Pinpoint the cell where the given text exists, returning its [x, y] midpoint coordinate. 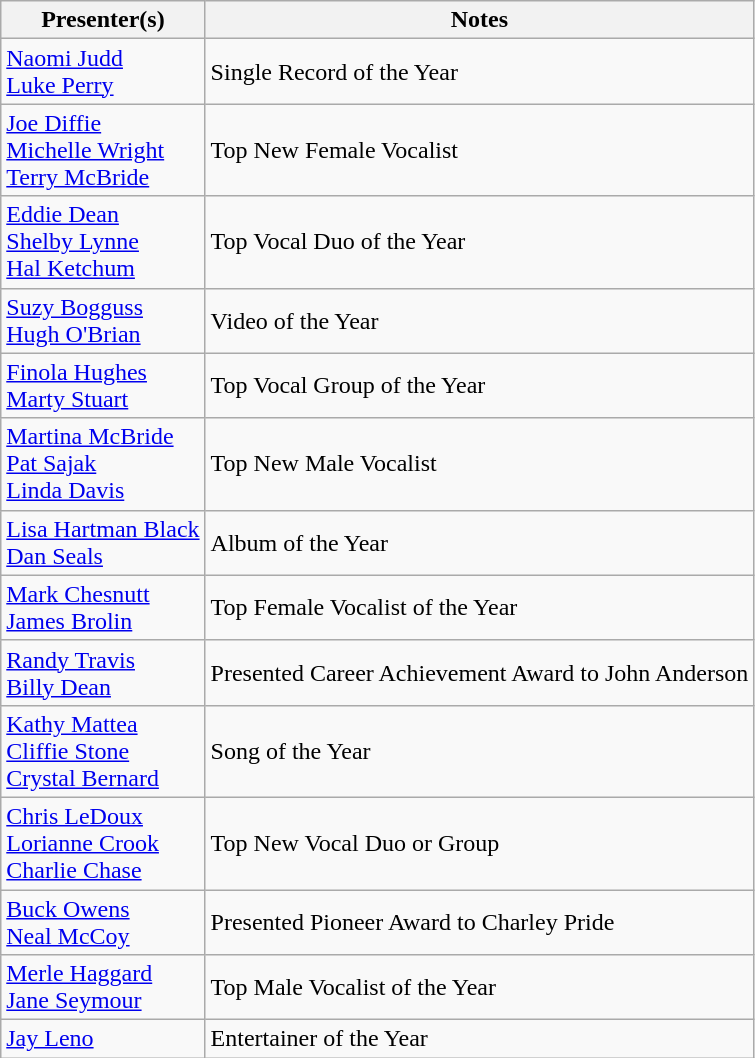
Single Record of the Year [480, 72]
Top Female Vocalist of the Year [480, 608]
Presented Career Achievement Award to John Anderson [480, 672]
Merle HaggardJane Seymour [103, 988]
Finola HughesMarty Stuart [103, 386]
Presenter(s) [103, 20]
Entertainer of the Year [480, 1039]
Presented Pioneer Award to Charley Pride [480, 922]
Eddie DeanShelby LynneHal Ketchum [103, 242]
Randy TravisBilly Dean [103, 672]
Buck OwensNeal McCoy [103, 922]
Top Vocal Duo of the Year [480, 242]
Joe DiffieMichelle WrightTerry McBride [103, 150]
Mark ChesnuttJames Brolin [103, 608]
Video of the Year [480, 320]
Album of the Year [480, 542]
Jay Leno [103, 1039]
Top Male Vocalist of the Year [480, 988]
Song of the Year [480, 751]
Kathy MatteaCliffie StoneCrystal Bernard [103, 751]
Notes [480, 20]
Top New Female Vocalist [480, 150]
Top Vocal Group of the Year [480, 386]
Top New Male Vocalist [480, 464]
Suzy BoggussHugh O'Brian [103, 320]
Chris LeDouxLorianne CrookCharlie Chase [103, 843]
Martina McBridePat SajakLinda Davis [103, 464]
Lisa Hartman BlackDan Seals [103, 542]
Top New Vocal Duo or Group [480, 843]
Naomi JuddLuke Perry [103, 72]
